Provide the [X, Y] coordinate of the cell's center where the given text is located.  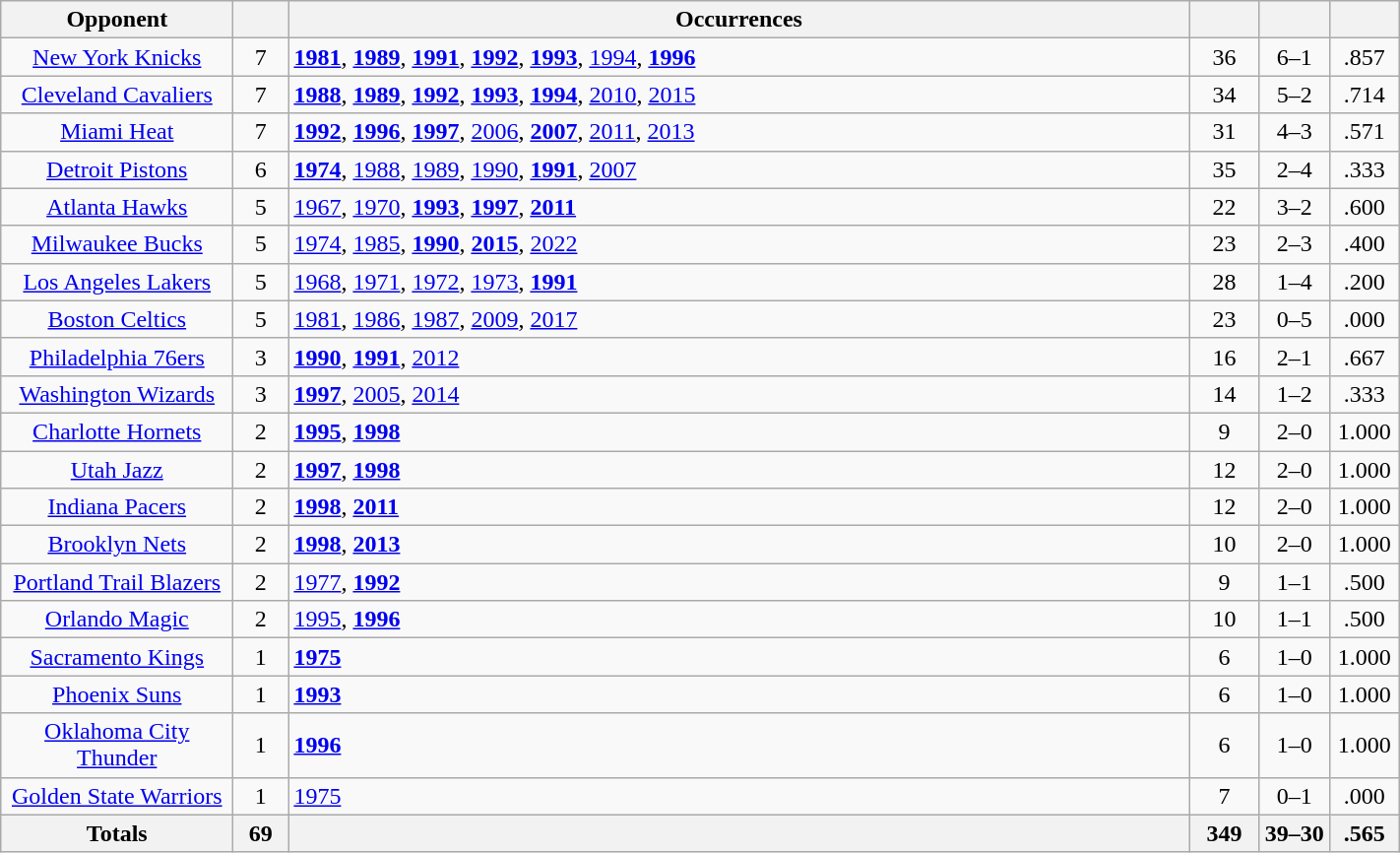
Sacramento Kings [117, 657]
.400 [1365, 244]
.565 [1365, 833]
Golden State Warriors [117, 796]
36 [1225, 57]
Oklahoma City Thunder [117, 745]
.714 [1365, 95]
Atlanta Hawks [117, 207]
Occurrences [738, 20]
1993 [738, 694]
Orlando Magic [117, 620]
Opponent [117, 20]
1995, 1998 [738, 431]
69 [261, 833]
Milwaukee Bucks [117, 244]
.600 [1365, 207]
1974, 1985, 1990, 2015, 2022 [738, 244]
1981, 1986, 1987, 2009, 2017 [738, 319]
2–3 [1294, 244]
3–2 [1294, 207]
Brooklyn Nets [117, 545]
Utah Jazz [117, 470]
1–2 [1294, 394]
Totals [117, 833]
1968, 1971, 1972, 1973, 1991 [738, 282]
Miami Heat [117, 132]
Phoenix Suns [117, 694]
1981, 1989, 1991, 1992, 1993, 1994, 1996 [738, 57]
1–4 [1294, 282]
Philadelphia 76ers [117, 357]
35 [1225, 169]
Boston Celtics [117, 319]
1997, 1998 [738, 470]
2–1 [1294, 357]
.667 [1365, 357]
1998, 2013 [738, 545]
4–3 [1294, 132]
New York Knicks [117, 57]
34 [1225, 95]
Indiana Pacers [117, 507]
1990, 1991, 2012 [738, 357]
1988, 1989, 1992, 1993, 1994, 2010, 2015 [738, 95]
Los Angeles Lakers [117, 282]
1998, 2011 [738, 507]
28 [1225, 282]
16 [1225, 357]
Cleveland Cavaliers [117, 95]
1996 [738, 745]
39–30 [1294, 833]
0–1 [1294, 796]
1997, 2005, 2014 [738, 394]
1992, 1996, 1997, 2006, 2007, 2011, 2013 [738, 132]
Detroit Pistons [117, 169]
0–5 [1294, 319]
31 [1225, 132]
5–2 [1294, 95]
2–4 [1294, 169]
1974, 1988, 1989, 1990, 1991, 2007 [738, 169]
22 [1225, 207]
.200 [1365, 282]
Portland Trail Blazers [117, 582]
349 [1225, 833]
Washington Wizards [117, 394]
6–1 [1294, 57]
1995, 1996 [738, 620]
.857 [1365, 57]
1977, 1992 [738, 582]
14 [1225, 394]
Charlotte Hornets [117, 431]
1967, 1970, 1993, 1997, 2011 [738, 207]
.571 [1365, 132]
